Provide the [x, y] coordinate of the cell's center where the given text is located.  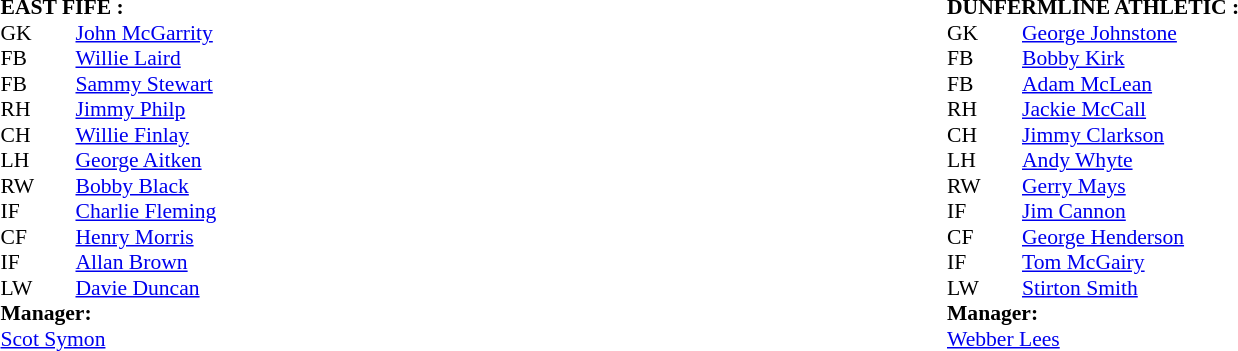
Davie Duncan [146, 288]
Jimmy Philp [146, 109]
Bobby Black [146, 186]
Manager: [108, 313]
George Aitken [146, 161]
John McGarrity [146, 33]
Henry Morris [146, 237]
Allan Brown [146, 263]
Charlie Fleming [146, 211]
Willie Finlay [146, 135]
Willie Laird [146, 59]
Sammy Stewart [146, 84]
